Pinpoint the cell where the given text exists, returning its [x, y] midpoint coordinate. 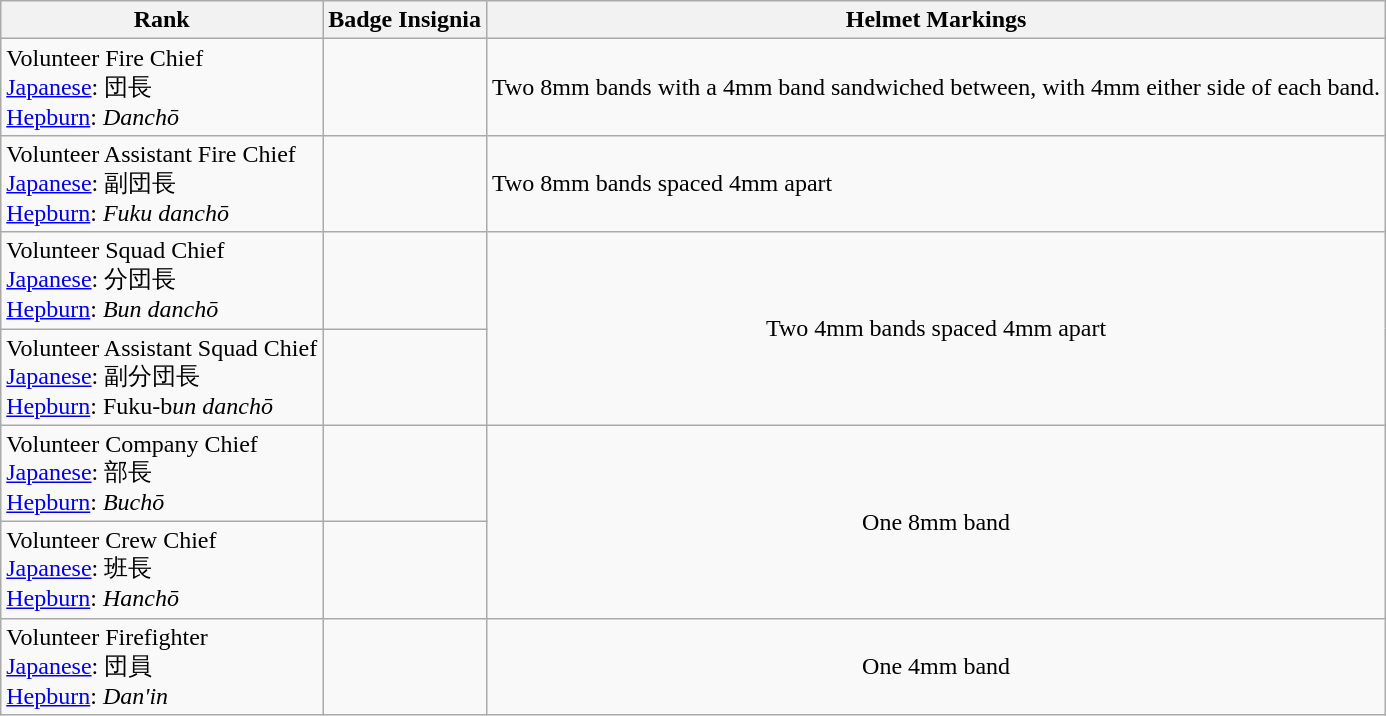
One 8mm band [936, 522]
Helmet Markings [936, 20]
Volunteer Crew ChiefJapanese: 班長Hepburn: Hanchō [162, 570]
Volunteer Fire ChiefJapanese: 団長Hepburn: Danchō [162, 88]
Badge Insignia [405, 20]
Rank [162, 20]
Two 4mm bands spaced 4mm apart [936, 328]
Volunteer Assistant Fire ChiefJapanese: 副団長Hepburn: Fuku danchō [162, 184]
One 4mm band [936, 666]
Volunteer Squad ChiefJapanese: 分団長Hepburn: Bun danchō [162, 280]
Two 8mm bands with a 4mm band sandwiched between, with 4mm either side of each band. [936, 88]
Volunteer Assistant Squad ChiefJapanese: 副分団長Hepburn: Fuku-bun danchō [162, 376]
Volunteer Company ChiefJapanese: 部長Hepburn: Buchō [162, 474]
Two 8mm bands spaced 4mm apart [936, 184]
Volunteer FirefighterJapanese: 団員Hepburn: Dan'in [162, 666]
